Scan for the cell matching the given text and deliver its [x, y] coordinate at center. 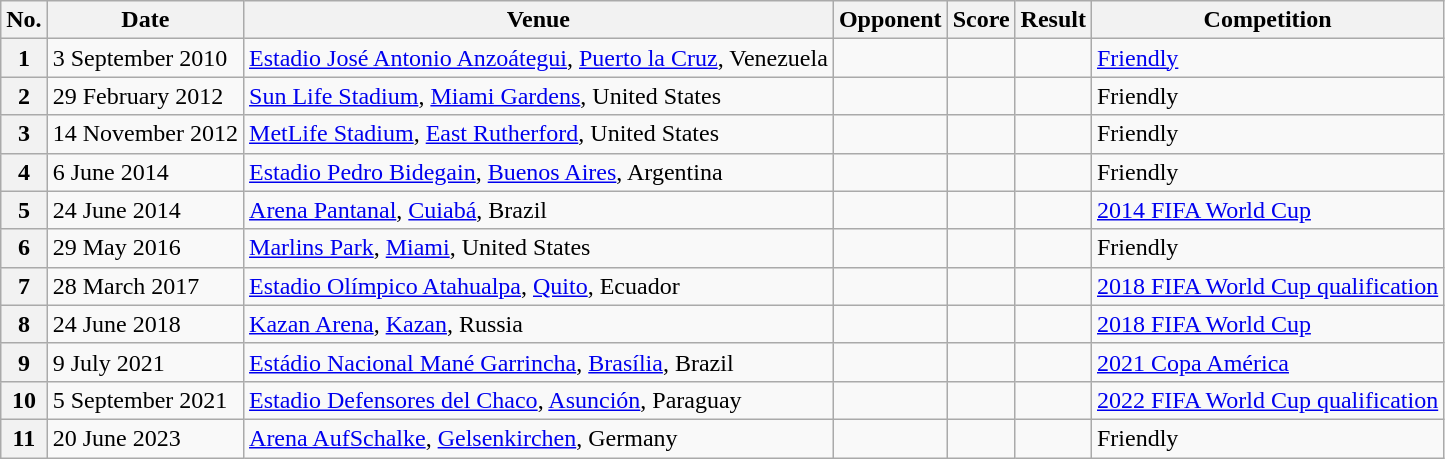
Kazan Arena, Kazan, Russia [539, 324]
3 [24, 134]
Estadio Defensores del Chaco, Asunción, Paraguay [539, 400]
4 [24, 172]
Arena Pantanal, Cuiabá, Brazil [539, 210]
2018 FIFA World Cup qualification [1267, 286]
Date [145, 20]
2018 FIFA World Cup [1267, 324]
29 May 2016 [145, 248]
29 February 2012 [145, 96]
9 July 2021 [145, 362]
2 [24, 96]
Sun Life Stadium, Miami Gardens, United States [539, 96]
Venue [539, 20]
5 September 2021 [145, 400]
2014 FIFA World Cup [1267, 210]
6 [24, 248]
Competition [1267, 20]
Estádio Nacional Mané Garrincha, Brasília, Brazil [539, 362]
Score [981, 20]
6 June 2014 [145, 172]
Opponent [890, 20]
Arena AufSchalke, Gelsenkirchen, Germany [539, 438]
Estadio Olímpico Atahualpa, Quito, Ecuador [539, 286]
11 [24, 438]
5 [24, 210]
8 [24, 324]
10 [24, 400]
9 [24, 362]
2022 FIFA World Cup qualification [1267, 400]
14 November 2012 [145, 134]
MetLife Stadium, East Rutherford, United States [539, 134]
24 June 2014 [145, 210]
28 March 2017 [145, 286]
Result [1053, 20]
Marlins Park, Miami, United States [539, 248]
24 June 2018 [145, 324]
1 [24, 58]
No. [24, 20]
3 September 2010 [145, 58]
20 June 2023 [145, 438]
Estadio José Antonio Anzoátegui, Puerto la Cruz, Venezuela [539, 58]
7 [24, 286]
2021 Copa América [1267, 362]
Estadio Pedro Bidegain, Buenos Aires, Argentina [539, 172]
